Extract the [X, Y] coordinate from the center of the cell holding the provided text.  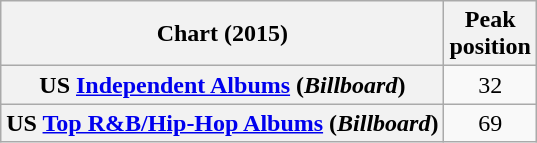
Peak position [490, 34]
US Top R&B/Hip-Hop Albums (Billboard) [222, 123]
32 [490, 85]
US Independent Albums (Billboard) [222, 85]
69 [490, 123]
Chart (2015) [222, 34]
